Search for the cell housing the specified text and yield its (x, y) center coordinate. 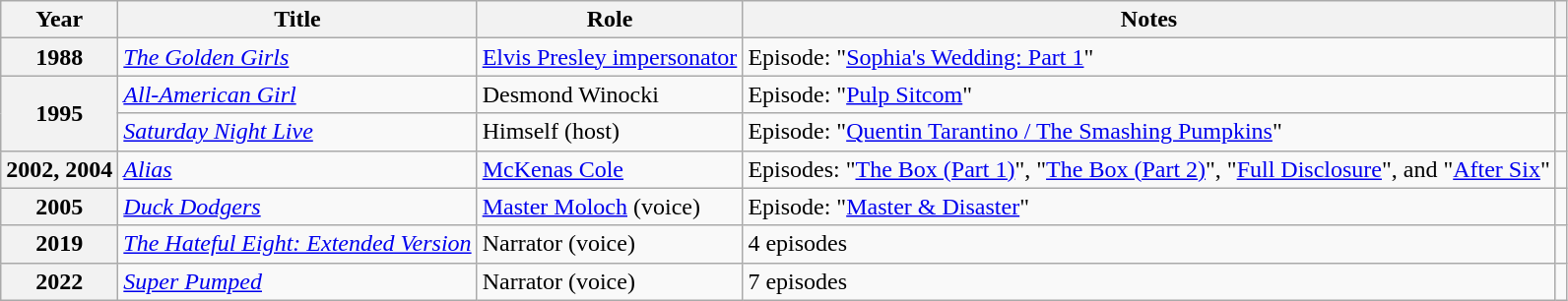
Master Moloch (voice) (610, 207)
The Golden Girls (297, 57)
Elvis Presley impersonator (610, 57)
1988 (59, 57)
1995 (59, 113)
The Hateful Eight: Extended Version (297, 244)
Episode: "Quentin Tarantino / The Smashing Pumpkins" (1148, 132)
All-American Girl (297, 94)
2022 (59, 281)
2002, 2004 (59, 169)
Episode: "Sophia's Wedding: Part 1" (1148, 57)
Saturday Night Live (297, 132)
Episodes: "The Box (Part 1)", "The Box (Part 2)", "Full Disclosure", and "After Six" (1148, 169)
Title (297, 20)
4 episodes (1148, 244)
7 episodes (1148, 281)
Super Pumped (297, 281)
Episode: "Master & Disaster" (1148, 207)
Notes (1148, 20)
2005 (59, 207)
Desmond Winocki (610, 94)
Role (610, 20)
Alias (297, 169)
Duck Dodgers (297, 207)
Himself (host) (610, 132)
Year (59, 20)
McKenas Cole (610, 169)
2019 (59, 244)
Episode: "Pulp Sitcom" (1148, 94)
